Identify which cell holds the provided text, then report its (x, y) central coordinate. 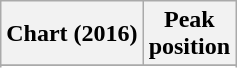
Peak position (189, 34)
Chart (2016) (72, 34)
